Pinpoint the cell where the given text exists, returning its (x, y) midpoint coordinate. 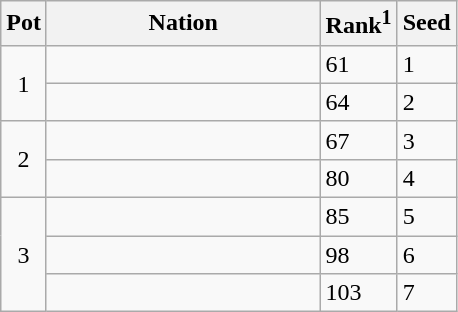
5 (426, 217)
64 (358, 102)
103 (358, 293)
61 (358, 64)
Seed (426, 24)
67 (358, 140)
98 (358, 255)
7 (426, 293)
Nation (183, 24)
6 (426, 255)
85 (358, 217)
Pot (24, 24)
Rank1 (358, 24)
80 (358, 178)
4 (426, 178)
